Extract the [X, Y] coordinate from the center of the cell holding the provided text.  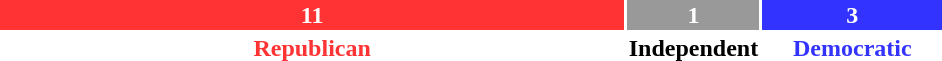
1 [693, 15]
3 [852, 15]
11 [312, 15]
